Detect which cell encompasses the target text, then output its (x, y) center coordinate. 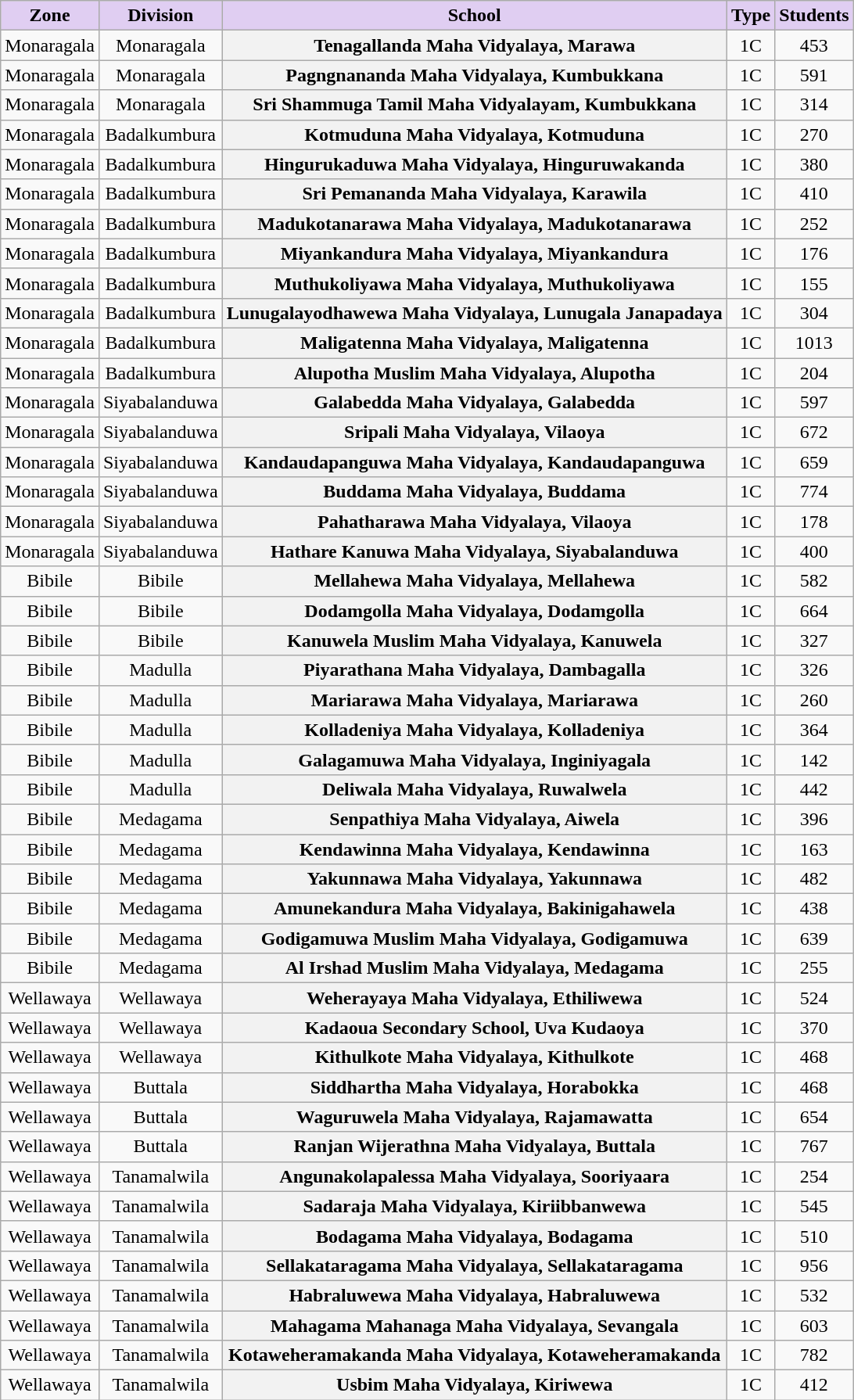
252 (814, 224)
304 (814, 313)
155 (814, 283)
767 (814, 1147)
314 (814, 105)
327 (814, 641)
Bodagama Maha Vidyalaya, Bodagama (474, 1236)
510 (814, 1236)
Lunugalayodhawewa Maha Vidyalaya, Lunugala Janapadaya (474, 313)
774 (814, 492)
Waguruwela Maha Vidyalaya, Rajamawatta (474, 1117)
Amunekandura Maha Vidyalaya, Bakinigahawela (474, 909)
Alupotha Muslim Maha Vidyalaya, Alupotha (474, 373)
Kanuwela Muslim Maha Vidyalaya, Kanuwela (474, 641)
Weherayaya Maha Vidyalaya, Ethiliwewa (474, 998)
Sripali Maha Vidyalaya, Vilaoya (474, 433)
591 (814, 75)
Maligatenna Maha Vidyalaya, Maligatenna (474, 343)
Buddama Maha Vidyalaya, Buddama (474, 492)
453 (814, 45)
204 (814, 373)
Sadaraja Maha Vidyalaya, Kiriibbanwewa (474, 1206)
163 (814, 849)
Madukotanarawa Maha Vidyalaya, Madukotanarawa (474, 224)
Pahatharawa Maha Vidyalaya, Vilaoya (474, 522)
524 (814, 998)
Students (814, 16)
412 (814, 1385)
178 (814, 522)
Miyankandura Maha Vidyalaya, Miyankandura (474, 253)
Habraluwewa Maha Vidyalaya, Habraluwewa (474, 1295)
545 (814, 1206)
Galabedda Maha Vidyalaya, Galabedda (474, 403)
Kotmuduna Maha Vidyalaya, Kotmuduna (474, 135)
672 (814, 433)
Mariarawa Maha Vidyalaya, Mariarawa (474, 700)
1013 (814, 343)
255 (814, 968)
Siddhartha Maha Vidyalaya, Horabokka (474, 1087)
Deliwala Maha Vidyalaya, Ruwalwela (474, 789)
438 (814, 909)
Yakunnawa Maha Vidyalaya, Yakunnawa (474, 879)
Sri Pemananda Maha Vidyalaya, Karawila (474, 194)
254 (814, 1176)
597 (814, 403)
Sellakataragama Maha Vidyalaya, Sellakataragama (474, 1265)
659 (814, 462)
532 (814, 1295)
Kadaoua Secondary School, Uva Kudaoya (474, 1028)
782 (814, 1355)
Hathare Kanuwa Maha Vidyalaya, Siyabalanduwa (474, 551)
Mahagama Mahanaga Maha Vidyalaya, Sevangala (474, 1326)
Muthukoliyawa Maha Vidyalaya, Muthukoliyawa (474, 283)
Pagngnananda Maha Vidyalaya, Kumbukkana (474, 75)
326 (814, 670)
603 (814, 1326)
Galagamuwa Maha Vidyalaya, Inginiyagala (474, 759)
370 (814, 1028)
Godigamuwa Muslim Maha Vidyalaya, Godigamuwa (474, 939)
Ranjan Wijerathna Maha Vidyalaya, Buttala (474, 1147)
Mellahewa Maha Vidyalaya, Mellahewa (474, 581)
Senpathiya Maha Vidyalaya, Aiwela (474, 819)
396 (814, 819)
Kendawinna Maha Vidyalaya, Kendawinna (474, 849)
364 (814, 730)
380 (814, 164)
Kotaweheramakanda Maha Vidyalaya, Kotaweheramakanda (474, 1355)
482 (814, 879)
270 (814, 135)
Type (751, 16)
582 (814, 581)
654 (814, 1117)
Tenagallanda Maha Vidyalaya, Marawa (474, 45)
142 (814, 759)
400 (814, 551)
Kithulkote Maha Vidyalaya, Kithulkote (474, 1057)
Al Irshad Muslim Maha Vidyalaya, Medagama (474, 968)
Kolladeniya Maha Vidyalaya, Kolladeniya (474, 730)
956 (814, 1265)
410 (814, 194)
Hingurukaduwa Maha Vidyalaya, Hinguruwakanda (474, 164)
Sri Shammuga Tamil Maha Vidyalayam, Kumbukkana (474, 105)
Piyarathana Maha Vidyalaya, Dambagalla (474, 670)
260 (814, 700)
Zone (50, 16)
176 (814, 253)
School (474, 16)
Kandaudapanguwa Maha Vidyalaya, Kandaudapanguwa (474, 462)
Angunakolapalessa Maha Vidyalaya, Sooriyaara (474, 1176)
Dodamgolla Maha Vidyalaya, Dodamgolla (474, 611)
664 (814, 611)
442 (814, 789)
Division (160, 16)
Usbim Maha Vidyalaya, Kiriwewa (474, 1385)
639 (814, 939)
